Determine the (X, Y) coordinate at the center of the cell enclosing the given text.  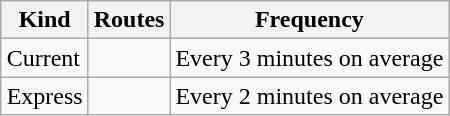
Every 2 minutes on average (310, 96)
Kind (44, 20)
Express (44, 96)
Frequency (310, 20)
Every 3 minutes on average (310, 58)
Current (44, 58)
Routes (129, 20)
